From the cell containing the given text, extract its center point as [x, y] coordinate. 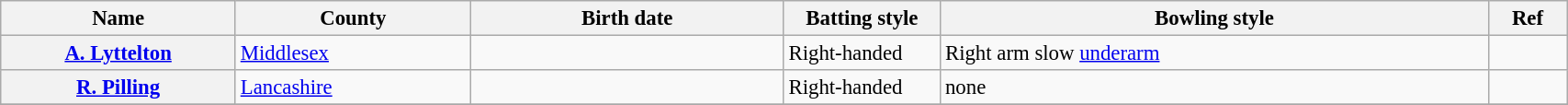
Middlesex [353, 53]
R. Pilling [118, 87]
Batting style [862, 18]
Right arm slow underarm [1214, 53]
A. Lyttelton [118, 53]
Lancashire [353, 87]
County [353, 18]
Name [118, 18]
Ref [1527, 18]
Bowling style [1214, 18]
Birth date [626, 18]
none [1214, 87]
